From the cell containing the given text, extract its center point as [X, Y] coordinate. 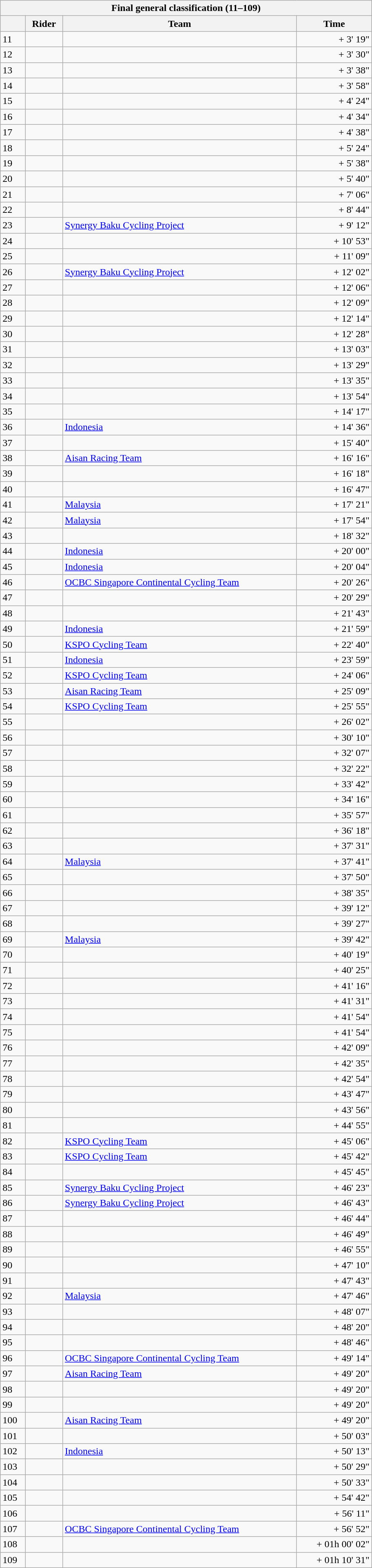
39 [13, 474]
63 [13, 846]
+ 4' 34" [334, 117]
12 [13, 55]
104 [13, 1482]
Rider [44, 24]
+ 01h 00' 02" [334, 1544]
+ 32' 22" [334, 769]
11 [13, 39]
15 [13, 101]
16 [13, 117]
28 [13, 303]
13 [13, 70]
+ 14' 36" [334, 427]
55 [13, 722]
76 [13, 1048]
98 [13, 1389]
+ 50' 29" [334, 1467]
45 [13, 567]
105 [13, 1498]
69 [13, 939]
71 [13, 970]
+ 42' 54" [334, 1079]
+ 13' 35" [334, 380]
103 [13, 1467]
+ 5' 38" [334, 163]
29 [13, 318]
+ 40' 25" [334, 970]
81 [13, 1125]
+ 3' 30" [334, 55]
78 [13, 1079]
+ 46' 55" [334, 1250]
58 [13, 769]
53 [13, 691]
+ 17' 21" [334, 505]
19 [13, 163]
+ 20' 26" [334, 582]
+ 37' 41" [334, 861]
+ 42' 35" [334, 1063]
+ 41' 16" [334, 986]
24 [13, 241]
+ 13' 03" [334, 349]
100 [13, 1420]
Time [334, 24]
+ 01h 10' 31" [334, 1560]
107 [13, 1529]
+ 12' 06" [334, 287]
+ 4' 38" [334, 132]
42 [13, 520]
+ 41' 31" [334, 1001]
+ 20' 29" [334, 598]
+ 14' 17" [334, 411]
+ 32' 07" [334, 753]
+ 43' 47" [334, 1094]
+ 13' 29" [334, 365]
102 [13, 1451]
+ 47' 43" [334, 1281]
+ 56' 52" [334, 1529]
+ 12' 02" [334, 272]
+ 25' 09" [334, 691]
23 [13, 225]
+ 4' 24" [334, 101]
+ 30' 10" [334, 738]
+ 12' 28" [334, 334]
97 [13, 1374]
20 [13, 179]
+ 9' 12" [334, 225]
+ 17' 54" [334, 520]
52 [13, 675]
57 [13, 753]
44 [13, 551]
96 [13, 1358]
48 [13, 613]
85 [13, 1188]
+ 20' 04" [334, 567]
93 [13, 1312]
+ 39' 42" [334, 939]
94 [13, 1327]
+ 44' 55" [334, 1125]
+ 36' 18" [334, 830]
+ 20' 00" [334, 551]
+ 37' 50" [334, 877]
74 [13, 1017]
+ 21' 43" [334, 613]
+ 48' 20" [334, 1327]
Final general classification (11–109) [186, 8]
72 [13, 986]
+ 3' 58" [334, 86]
90 [13, 1265]
17 [13, 132]
+ 18' 32" [334, 536]
Team [179, 24]
99 [13, 1405]
109 [13, 1560]
56 [13, 738]
+ 48' 07" [334, 1312]
+ 16' 47" [334, 489]
+ 12' 14" [334, 318]
+ 48' 46" [334, 1343]
+ 37' 31" [334, 846]
91 [13, 1281]
18 [13, 148]
+ 47' 10" [334, 1265]
+ 8' 44" [334, 210]
108 [13, 1544]
+ 46' 49" [334, 1234]
60 [13, 799]
21 [13, 194]
75 [13, 1032]
+ 33' 42" [334, 784]
83 [13, 1156]
+ 11' 09" [334, 256]
46 [13, 582]
77 [13, 1063]
+ 45' 45" [334, 1172]
+ 3' 38" [334, 70]
+ 42' 09" [334, 1048]
84 [13, 1172]
89 [13, 1250]
+ 34' 16" [334, 799]
+ 54' 42" [334, 1498]
+ 49' 14" [334, 1358]
+ 5' 24" [334, 148]
26 [13, 272]
+ 46' 23" [334, 1188]
95 [13, 1343]
+ 50' 33" [334, 1482]
88 [13, 1234]
22 [13, 210]
32 [13, 365]
65 [13, 877]
80 [13, 1110]
34 [13, 396]
27 [13, 287]
+ 45' 42" [334, 1156]
+ 50' 03" [334, 1435]
+ 25' 55" [334, 707]
+ 23' 59" [334, 660]
92 [13, 1296]
106 [13, 1513]
47 [13, 598]
+ 40' 19" [334, 955]
+ 10' 53" [334, 241]
66 [13, 892]
+ 43' 56" [334, 1110]
+ 7' 06" [334, 194]
+ 26' 02" [334, 722]
86 [13, 1203]
59 [13, 784]
87 [13, 1219]
+ 16' 18" [334, 474]
+ 22' 40" [334, 644]
30 [13, 334]
73 [13, 1001]
+ 50' 13" [334, 1451]
54 [13, 707]
35 [13, 411]
70 [13, 955]
41 [13, 505]
31 [13, 349]
38 [13, 458]
68 [13, 923]
+ 46' 44" [334, 1219]
+ 39' 12" [334, 908]
+ 46' 43" [334, 1203]
+ 45' 06" [334, 1141]
+ 47' 46" [334, 1296]
+ 12' 09" [334, 303]
82 [13, 1141]
+ 24' 06" [334, 675]
37 [13, 442]
64 [13, 861]
+ 35' 57" [334, 815]
51 [13, 660]
+ 13' 54" [334, 396]
+ 3' 19" [334, 39]
+ 38' 35" [334, 892]
+ 15' 40" [334, 442]
61 [13, 815]
40 [13, 489]
33 [13, 380]
+ 56' 11" [334, 1513]
101 [13, 1435]
+ 5' 40" [334, 179]
49 [13, 629]
62 [13, 830]
14 [13, 86]
+ 16' 16" [334, 458]
25 [13, 256]
36 [13, 427]
+ 21' 59" [334, 629]
+ 39' 27" [334, 923]
79 [13, 1094]
67 [13, 908]
43 [13, 536]
50 [13, 644]
